Output the (x, y) coordinate of the center of the cell containing the given text.  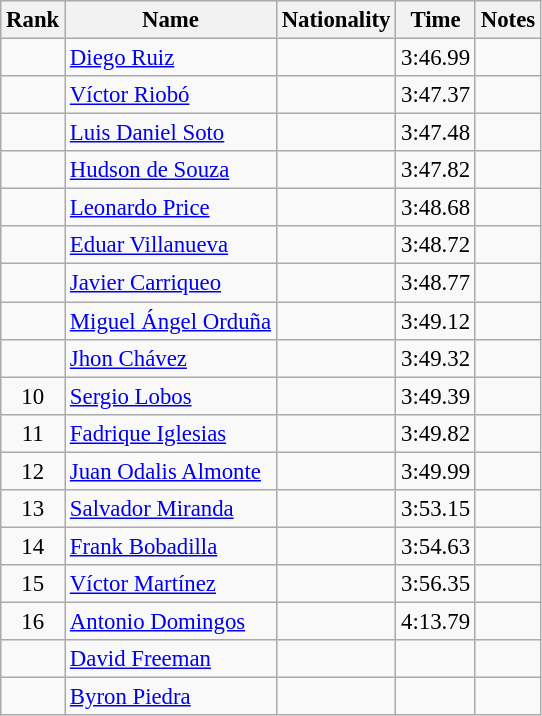
Leonardo Price (171, 208)
3:47.37 (436, 95)
Notes (508, 20)
13 (33, 509)
16 (33, 621)
Sergio Lobos (171, 396)
3:49.99 (436, 471)
Fadrique Iglesias (171, 433)
3:54.63 (436, 546)
Diego Ruiz (171, 58)
3:48.77 (436, 283)
Antonio Domingos (171, 621)
3:47.48 (436, 133)
3:56.35 (436, 584)
3:48.72 (436, 245)
Nationality (336, 20)
Eduar Villanueva (171, 245)
3:48.68 (436, 208)
Víctor Martínez (171, 584)
Juan Odalis Almonte (171, 471)
Víctor Riobó (171, 95)
12 (33, 471)
Hudson de Souza (171, 170)
David Freeman (171, 659)
Luis Daniel Soto (171, 133)
Jhon Chávez (171, 358)
Javier Carriqueo (171, 283)
Salvador Miranda (171, 509)
15 (33, 584)
3:49.39 (436, 396)
3:49.32 (436, 358)
Rank (33, 20)
3:49.82 (436, 433)
11 (33, 433)
3:47.82 (436, 170)
3:53.15 (436, 509)
Name (171, 20)
4:13.79 (436, 621)
Frank Bobadilla (171, 546)
Miguel Ángel Orduña (171, 321)
Time (436, 20)
3:46.99 (436, 58)
14 (33, 546)
Byron Piedra (171, 697)
10 (33, 396)
3:49.12 (436, 321)
